Scan for the cell matching the given text and deliver its [X, Y] coordinate at center. 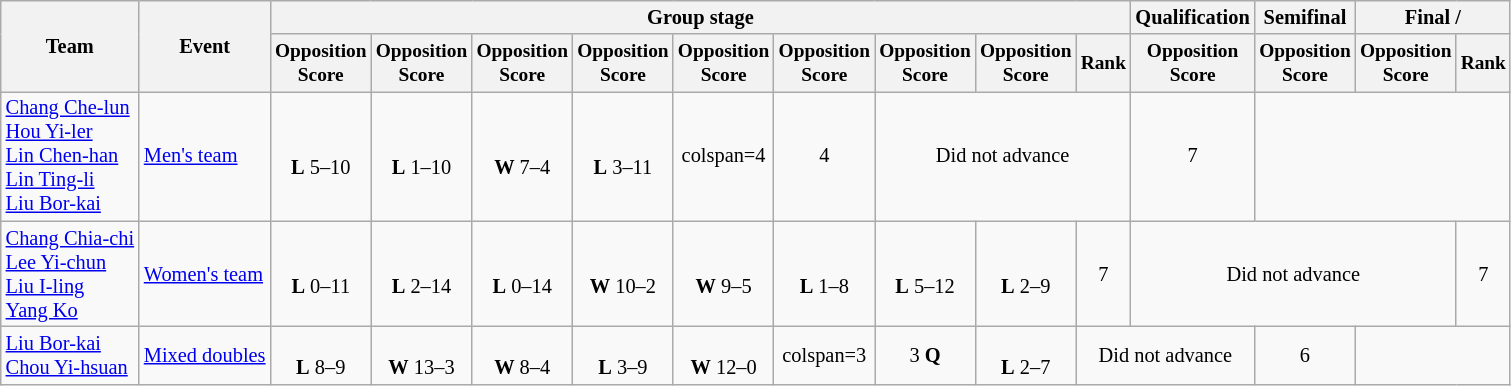
L 2–9 [1026, 274]
L 1–10 [422, 156]
Mixed doubles [204, 356]
Event [204, 46]
W 13–3 [422, 356]
6 [1306, 356]
colspan=4 [724, 156]
L 0–11 [320, 274]
L 2–14 [422, 274]
L 3–9 [624, 356]
W 7–4 [522, 156]
Women's team [204, 274]
L 2–7 [1026, 356]
Qualification [1193, 17]
Liu Bor-kaiChou Yi-hsuan [70, 356]
3 Q [926, 356]
Team [70, 46]
Chang Chia-chiLee Yi-chunLiu I-lingYang Ko [70, 274]
W 10–2 [624, 274]
L 1–8 [824, 274]
L 5–10 [320, 156]
W 8–4 [522, 356]
Group stage [700, 17]
Final / [1432, 17]
L 5–12 [926, 274]
W 12–0 [724, 356]
Men's team [204, 156]
L 8–9 [320, 356]
4 [824, 156]
W 9–5 [724, 274]
Semifinal [1306, 17]
L 3–11 [624, 156]
Chang Che-lunHou Yi-lerLin Chen-hanLin Ting-liLiu Bor-kai [70, 156]
L 0–14 [522, 274]
colspan=3 [824, 356]
